Return the (X, Y) coordinate for the center point of the cell that contains the specified text.  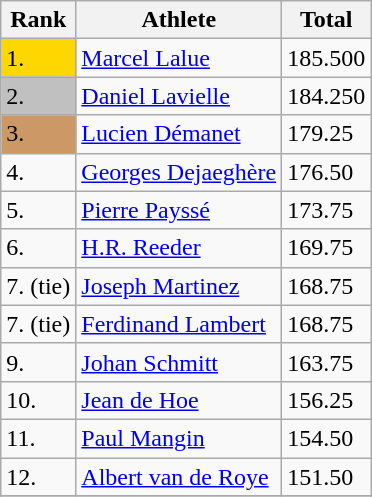
173.75 (326, 210)
Joseph Martinez (179, 286)
6. (38, 248)
185.500 (326, 58)
Paul Mangin (179, 438)
Lucien Démanet (179, 134)
151.50 (326, 477)
154.50 (326, 438)
184.250 (326, 96)
Ferdinand Lambert (179, 324)
163.75 (326, 362)
Daniel Lavielle (179, 96)
9. (38, 362)
Pierre Payssé (179, 210)
2. (38, 96)
Johan Schmitt (179, 362)
H.R. Reeder (179, 248)
Athlete (179, 20)
12. (38, 477)
Marcel Lalue (179, 58)
Total (326, 20)
10. (38, 400)
Albert van de Roye (179, 477)
Rank (38, 20)
176.50 (326, 172)
169.75 (326, 248)
11. (38, 438)
5. (38, 210)
179.25 (326, 134)
156.25 (326, 400)
3. (38, 134)
Georges Dejaeghère (179, 172)
1. (38, 58)
Jean de Hoe (179, 400)
4. (38, 172)
